Find where the given text appears and provide that cell's center as (X, Y) coordinate. 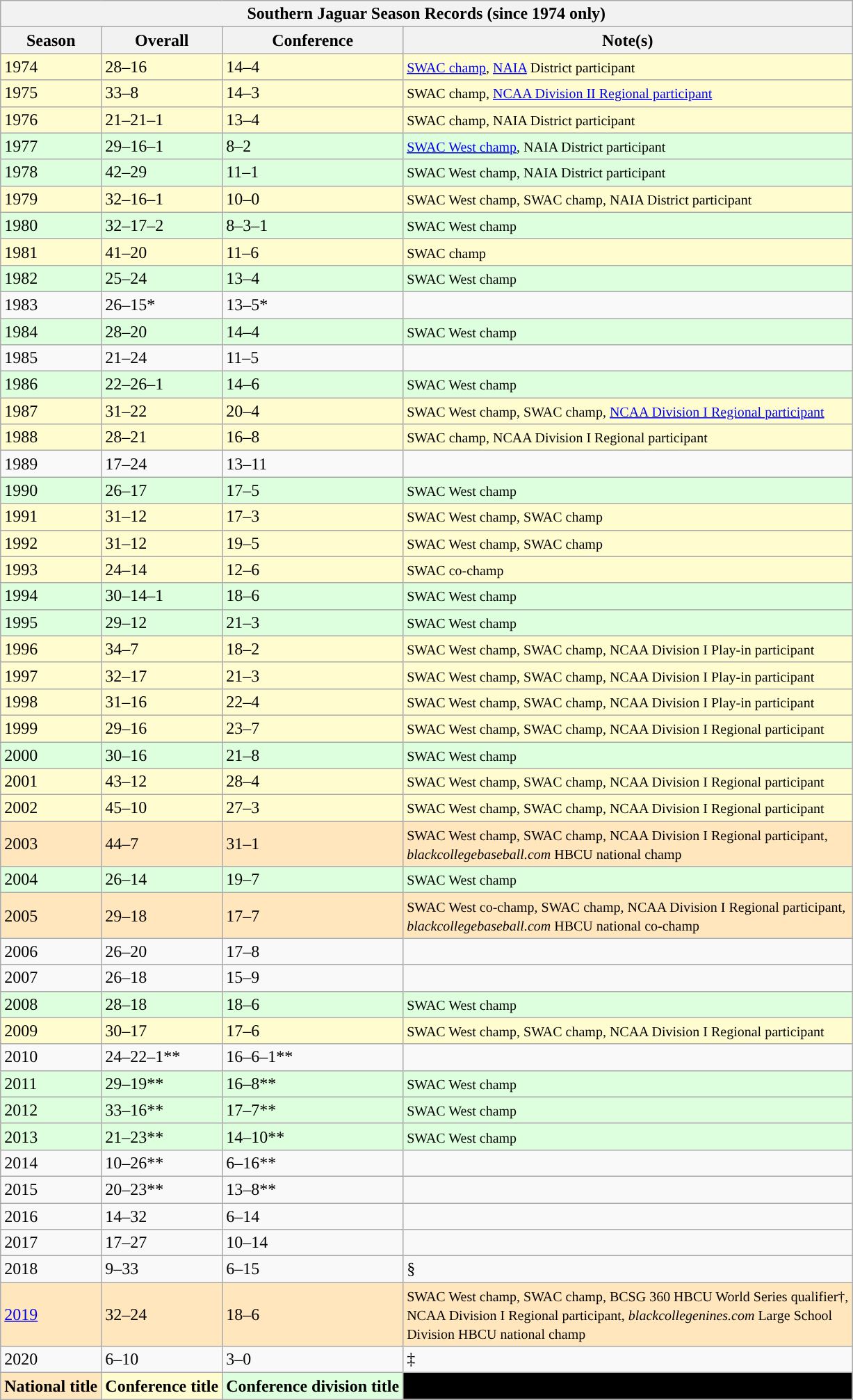
1984 (51, 332)
1992 (51, 543)
2015 (51, 1189)
25–24 (162, 278)
45–10 (162, 808)
SWAC West co-champ, SWAC champ, NCAA Division I Regional participant,blackcollegebaseball.com HBCU national co-champ (628, 915)
1993 (51, 570)
2003 (51, 844)
2006 (51, 951)
29–19** (162, 1084)
24–22–1** (162, 1057)
2019 (51, 1314)
13–11 (313, 464)
1994 (51, 596)
33–16** (162, 1110)
22–4 (313, 702)
26–17 (162, 490)
17–27 (162, 1243)
1988 (51, 437)
30–16 (162, 755)
§ (628, 1269)
34–7 (162, 649)
18–2 (313, 649)
8–3–1 (313, 225)
29–16 (162, 728)
1975 (51, 93)
6–16** (313, 1163)
1999 (51, 728)
Conference (313, 40)
2010 (51, 1057)
1987 (51, 411)
2012 (51, 1110)
‡ (628, 1360)
1982 (51, 278)
Conference title (162, 1386)
2009 (51, 1031)
2008 (51, 1004)
1974 (51, 67)
Southern Jaguar Season Records (since 1974 only) (427, 14)
28–20 (162, 332)
20–4 (313, 411)
1991 (51, 517)
13–5* (313, 305)
19–7 (313, 880)
2017 (51, 1243)
10–26** (162, 1163)
43–12 (162, 782)
2011 (51, 1084)
Note(s) (628, 40)
8–2 (313, 146)
Conference division title (313, 1386)
23–7 (313, 728)
33–8 (162, 93)
6–15 (313, 1269)
SWAC West champ, SWAC champ, NCAA Division I Regional participant,blackcollegebaseball.com HBCU national champ (628, 844)
SWAC champ, NCAA Division II Regional participant (628, 93)
16–6–1** (313, 1057)
28–16 (162, 67)
2007 (51, 978)
1985 (51, 358)
2018 (51, 1269)
17–8 (313, 951)
14–3 (313, 93)
2013 (51, 1136)
30–14–1 (162, 596)
21–23** (162, 1136)
2000 (51, 755)
2002 (51, 808)
SWAC co-champ (628, 570)
14–10** (313, 1136)
1981 (51, 252)
2005 (51, 915)
1998 (51, 702)
1989 (51, 464)
27–3 (313, 808)
3–0 (313, 1360)
17–7** (313, 1110)
14–6 (313, 385)
30–17 (162, 1031)
20–23** (162, 1189)
31–1 (313, 844)
26–20 (162, 951)
SWAC West champ, SWAC champ, NAIA District participant (628, 199)
16–8** (313, 1084)
2001 (51, 782)
26–18 (162, 978)
11–6 (313, 252)
31–22 (162, 411)
32–17 (162, 675)
17–5 (313, 490)
28–4 (313, 782)
SWAC champ, NCAA Division I Regional participant (628, 437)
1980 (51, 225)
2004 (51, 880)
SWAC champ (628, 252)
1978 (51, 172)
19–5 (313, 543)
Season (51, 40)
6–10 (162, 1360)
17–6 (313, 1031)
Overall (162, 40)
29–16–1 (162, 146)
16–8 (313, 437)
1995 (51, 622)
32–17–2 (162, 225)
15–9 (313, 978)
1996 (51, 649)
44–7 (162, 844)
6–14 (313, 1216)
1986 (51, 385)
32–24 (162, 1314)
28–18 (162, 1004)
National title (51, 1386)
9–33 (162, 1269)
1977 (51, 146)
14–32 (162, 1216)
21–21–1 (162, 120)
21–24 (162, 358)
12–6 (313, 570)
42–29 (162, 172)
1997 (51, 675)
13–8** (313, 1189)
1979 (51, 199)
1990 (51, 490)
11–5 (313, 358)
26–15* (162, 305)
21–8 (313, 755)
29–18 (162, 915)
10–14 (313, 1243)
28–21 (162, 437)
22–26–1 (162, 385)
1976 (51, 120)
26–14 (162, 880)
2014 (51, 1163)
10–0 (313, 199)
24–14 (162, 570)
17–24 (162, 464)
29–12 (162, 622)
17–3 (313, 517)
41–20 (162, 252)
32–16–1 (162, 199)
11–1 (313, 172)
31–16 (162, 702)
2016 (51, 1216)
2020 (51, 1360)
1983 (51, 305)
17–7 (313, 915)
